Search for the cell housing the specified text and yield its (X, Y) center coordinate. 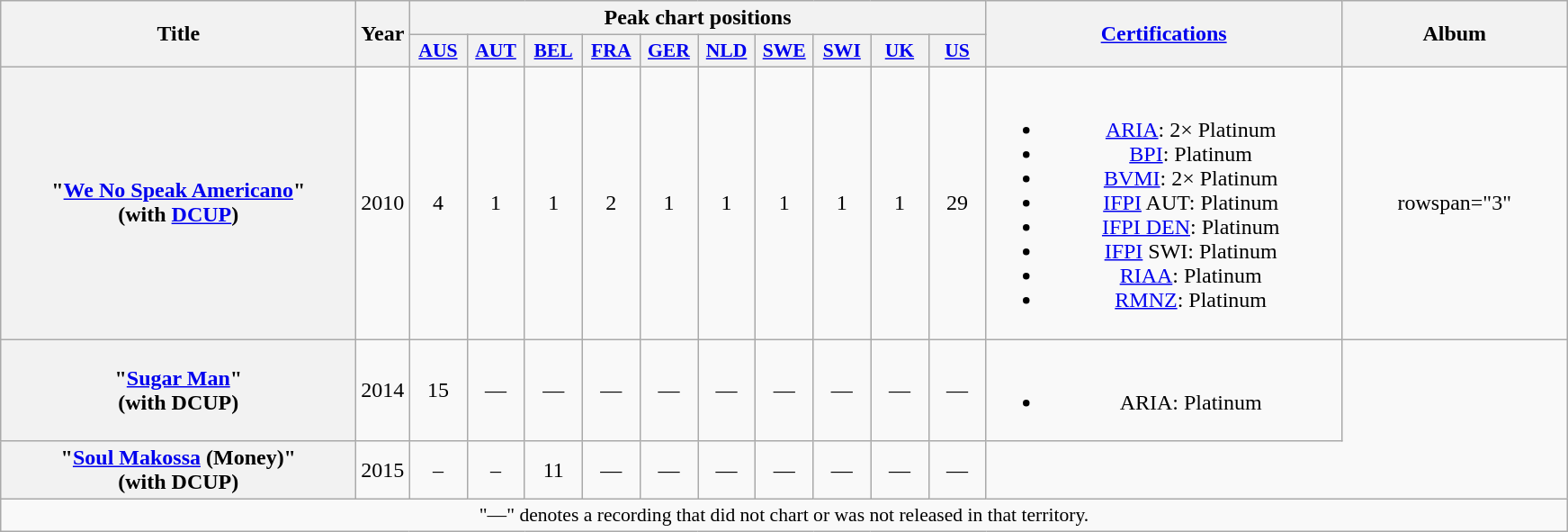
Year (383, 34)
"We No Speak Americano" (with DCUP) (178, 203)
AUS (438, 51)
2014 (383, 389)
2010 (383, 203)
SWE (784, 51)
GER (668, 51)
ARIA: Platinum (1164, 389)
"Soul Makossa (Money)" (with DCUP) (178, 470)
BEL (553, 51)
ARIA: 2× PlatinumBPI: PlatinumBVMI: 2× PlatinumIFPI AUT: PlatinumIFPI DEN: PlatinumIFPI SWI: PlatinumRIAA: PlatinumRMNZ: Platinum (1164, 203)
AUT (496, 51)
Title (178, 34)
US (957, 51)
"—" denotes a recording that did not chart or was not released in that territory. (784, 516)
Peak chart positions (698, 18)
4 (438, 203)
15 (438, 389)
2015 (383, 470)
"Sugar Man" (with DCUP) (178, 389)
rowspan="3" (1454, 203)
NLD (727, 51)
UK (900, 51)
FRA (611, 51)
Album (1454, 34)
11 (553, 470)
29 (957, 203)
SWI (842, 51)
2 (611, 203)
Certifications (1164, 34)
